Detect which cell encompasses the target text, then output its (X, Y) center coordinate. 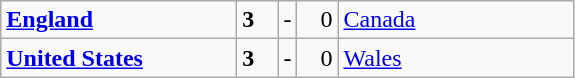
England (119, 20)
United States (119, 58)
Wales (456, 58)
Canada (456, 20)
